For the text-containing cell, return its midpoint in [X, Y] coordinate format. 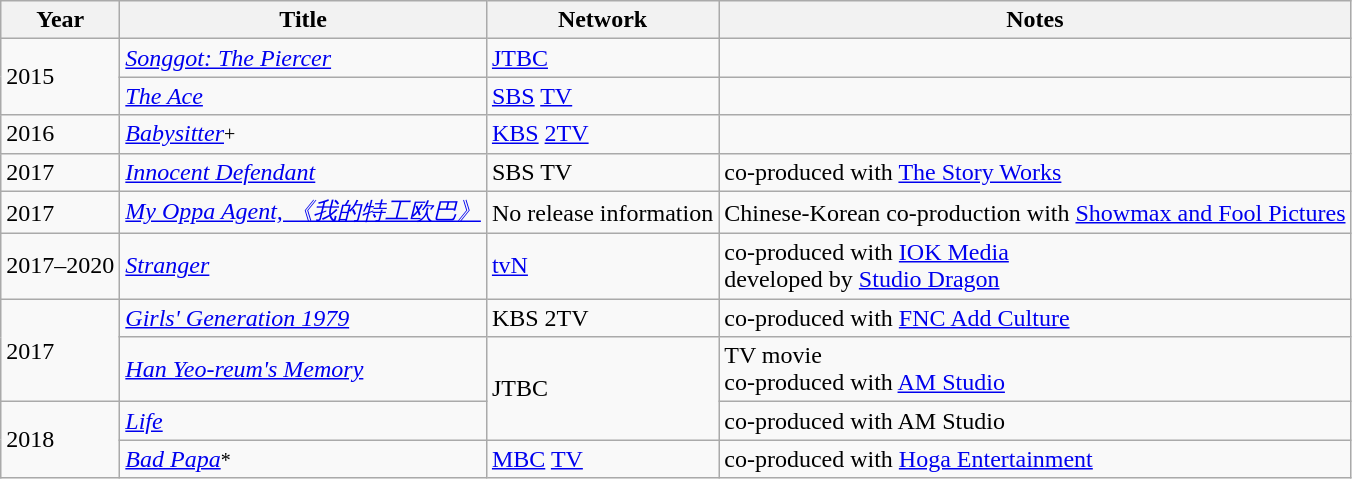
co-produced with FNC Add Culture [1035, 318]
TV movieco-produced with AM Studio [1035, 370]
Notes [1035, 20]
2015 [60, 77]
Girls' Generation 1979 [304, 318]
Stranger [304, 266]
Songgot: The Piercer [304, 58]
2018 [60, 440]
co-produced with The Story Works [1035, 172]
MBC TV [602, 459]
Life [304, 421]
co-produced with IOK Mediadeveloped by Studio Dragon [1035, 266]
Year [60, 20]
2016 [60, 134]
Babysitter+ [304, 134]
No release information [602, 212]
Chinese-Korean co-production with Showmax and Fool Pictures [1035, 212]
co-produced with Hoga Entertainment [1035, 459]
Bad Papa* [304, 459]
Title [304, 20]
2017–2020 [60, 266]
Network [602, 20]
Han Yeo-reum's Memory [304, 370]
My Oppa Agent, 《我的特工欧巴》 [304, 212]
co-produced with AM Studio [1035, 421]
tvN [602, 266]
Innocent Defendant [304, 172]
The Ace [304, 96]
